Identify which cell holds the provided text, then report its (x, y) central coordinate. 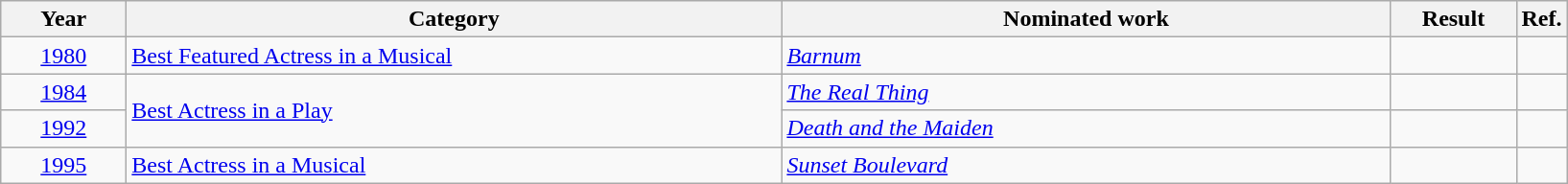
1984 (63, 92)
Barnum (1086, 56)
Category (455, 19)
Death and the Maiden (1086, 128)
Result (1454, 19)
1995 (63, 165)
Nominated work (1086, 19)
1992 (63, 128)
Year (63, 19)
Best Actress in a Musical (455, 165)
Ref. (1542, 19)
Sunset Boulevard (1086, 165)
Best Featured Actress in a Musical (455, 56)
Best Actress in a Play (455, 110)
The Real Thing (1086, 92)
1980 (63, 56)
